Identify which cell holds the provided text, then report its [x, y] central coordinate. 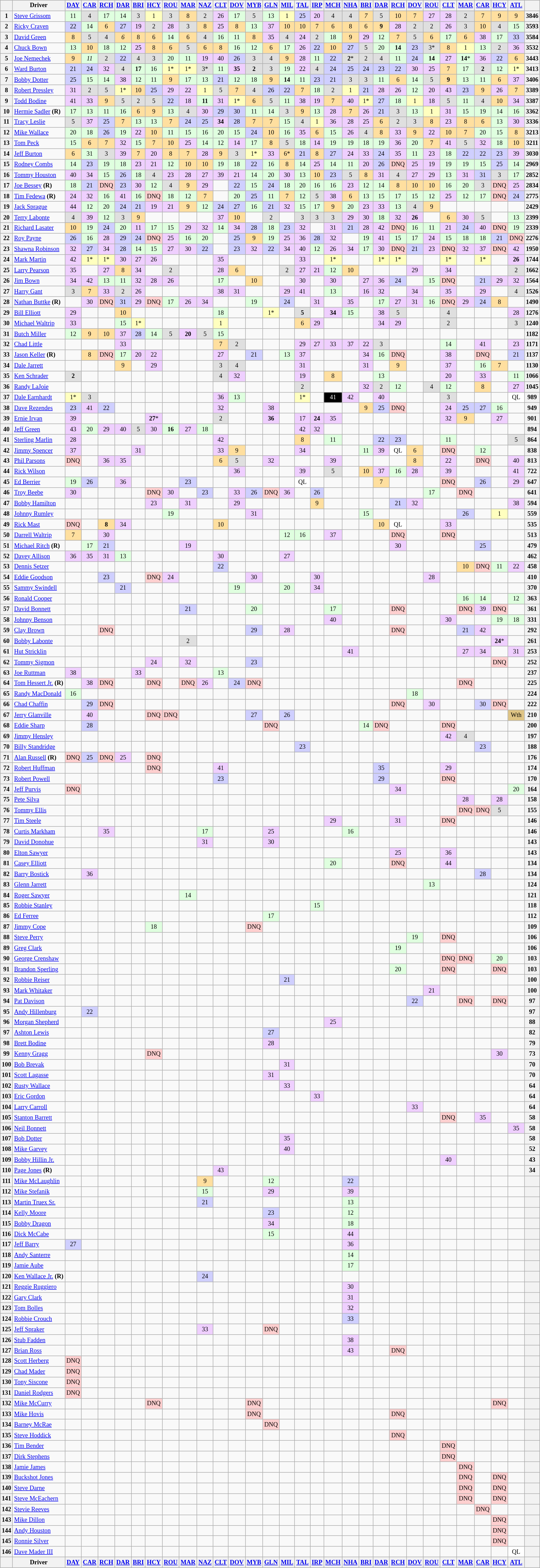
513 [532, 535]
2399 [532, 217]
Joe Bessey (R) [38, 186]
462 [532, 557]
89 [7, 948]
114 [7, 1213]
62 [7, 662]
Stub Fadden [38, 1340]
3846 [532, 16]
61 [7, 652]
53 [7, 567]
3593 [532, 27]
108 [7, 1150]
Jimmy Cope [38, 927]
3443 [532, 59]
410 [532, 577]
123 [7, 1308]
Harry Gant [38, 292]
90 [7, 958]
Tommy Sigmon [38, 662]
Barney McRae [38, 1424]
3413 [532, 69]
479 [532, 546]
331 [532, 620]
136 [7, 1446]
Steve Hoddick [38, 1435]
Jack Sprague [38, 207]
647 [532, 482]
46 [7, 493]
Mark Martin [38, 260]
Ronnie Silver [38, 1541]
Stevie Reeves [38, 1510]
3387 [532, 101]
Robert Powell [38, 779]
67 [7, 715]
253 [532, 652]
David Green [38, 37]
155 [532, 811]
3532 [532, 48]
117 [7, 1245]
110 [7, 1171]
Randy MacDonald [38, 694]
66 [7, 704]
14* [465, 59]
80 [7, 853]
1240 [532, 324]
Mike Hovis [38, 1414]
174 [532, 768]
Tommy Ellis [38, 811]
96 [7, 1023]
Brandon Sperling [38, 969]
3336 [532, 122]
Bob Brevak [38, 1064]
Davey Allison [38, 557]
Ronald Cooper [38, 598]
594 [532, 503]
200 [532, 726]
51 [7, 546]
55 [7, 588]
1490 [532, 302]
59 [7, 630]
69 [7, 736]
3362 [532, 111]
139 [7, 1478]
Casey Elliott [38, 863]
130 [7, 1383]
98 [7, 1044]
Andy Houston [38, 1531]
Roger Sawyer [38, 895]
1066 [532, 376]
Gary Clark [38, 1297]
Chad Chaffin [38, 704]
Darrell Waltrip [38, 535]
Steve Grissom [38, 16]
Dirk Stephens [38, 1456]
Jeff Barry [38, 1245]
188 [532, 747]
78 [7, 831]
87 [7, 927]
142 [7, 1510]
370 [532, 588]
Johnny Rumley [38, 514]
1137 [532, 355]
50 [7, 535]
138 [7, 1467]
Ken Schrader [38, 376]
Hut Stricklin [38, 652]
3406 [532, 80]
Joe Ruttman [38, 673]
94 [7, 1001]
Daniel Rodgers [38, 1393]
Phil Parsons [38, 461]
Wth [516, 715]
Kelly Moore [38, 1213]
George Crenshaw [38, 958]
56 [7, 598]
Richard Lasater [38, 228]
77 [7, 821]
3389 [532, 91]
99 [7, 1054]
3584 [532, 37]
158 [532, 800]
6* [287, 154]
Jeff Green [38, 429]
Ward Burton [38, 69]
Bobby Hillin Jr. [38, 1160]
722 [532, 471]
1182 [532, 334]
Ernie Irvan [38, 419]
2429 [532, 207]
128 [7, 1361]
144 [7, 1531]
Hermie Sadler (R) [38, 111]
Curtis Markham [38, 831]
Chad Mader [38, 1372]
Jeff Spraker [38, 1329]
49 [7, 525]
Bobby Labonte [38, 641]
1564 [532, 281]
1276 [532, 313]
135 [7, 1435]
131 [7, 1393]
222 [532, 704]
Kenny Gragg [38, 1054]
1171 [532, 344]
2969 [532, 164]
127 [7, 1351]
Scott Lagasse [38, 1075]
Michael Ritch (R) [38, 546]
989 [532, 397]
Randy LaJoie [38, 387]
458 [532, 567]
Robbie Crouch [38, 1319]
Tim Steele [38, 821]
Tom Peck [38, 143]
Robbie Reiser [38, 980]
Glenn Jarrett [38, 885]
2834 [532, 186]
Dick McCabe [38, 1234]
Ken Wallace Jr. (R) [38, 1277]
3211 [532, 143]
125 [7, 1329]
Pat Davison [38, 1001]
Bobby Dragon [38, 1223]
95 [7, 1012]
113 [7, 1202]
Brian Ross [38, 1351]
Clay Brown [38, 630]
Bill Elliott [38, 313]
93 [7, 990]
Scott Herberg [38, 1361]
Tom Hessert Jr. (R) [38, 684]
119 [7, 1266]
210 [532, 715]
Jeff Purvis [38, 790]
72 [7, 768]
Page Jones (R) [38, 1171]
Ed Berrier [38, 482]
197 [532, 736]
Ashton Lewis [38, 1033]
116 [7, 1234]
105 [7, 1118]
68 [7, 726]
Ricky Craven [38, 27]
47 [7, 503]
894 [532, 429]
75 [7, 800]
83 [7, 885]
Brett Bodine [38, 1044]
Mike Dillon [38, 1520]
120 [7, 1277]
292 [532, 630]
Rick Wilson [38, 471]
261 [532, 641]
85 [7, 906]
641 [532, 493]
Joe Nemechek [38, 59]
864 [532, 440]
1526 [532, 292]
Martin Truex Sr. [38, 1202]
122 [7, 1297]
Billy Standridge [38, 747]
176 [532, 758]
54 [7, 577]
60 [7, 641]
Reggie Ruggiero [38, 1287]
101 [7, 1075]
Eddie Goodson [38, 577]
Eric Gordon [38, 1096]
Jamie James [38, 1467]
Dennis Setzer [38, 567]
Rick Mast [38, 525]
363 [532, 598]
Eddie Sharp [38, 726]
361 [532, 609]
Mark Whitaker [38, 990]
Mike McCurry [38, 1404]
Robert Pressley [38, 91]
Ed Ferree [38, 917]
3213 [532, 132]
81 [7, 863]
Mike McLaughlin [38, 1181]
1662 [532, 270]
170 [532, 779]
107 [7, 1139]
48 [7, 514]
Dave Mader III [38, 1552]
104 [7, 1107]
Shawna Robinson [38, 249]
45 [7, 482]
Jeff Burton [38, 154]
Michael Waltrip [38, 324]
Chuck Bown [38, 48]
141 [7, 1499]
252 [532, 662]
Steve McEachern [38, 1499]
Buckshot Jones [38, 1478]
71 [7, 758]
1045 [532, 387]
111 [7, 1181]
Morgan Shepherd [38, 1023]
2339 [532, 228]
Roy Payne [38, 238]
Dave Rezendes [38, 408]
137 [7, 1456]
949 [532, 408]
Troy Beebe [38, 493]
Elton Sawyer [38, 853]
Mike Stefanik [38, 1191]
Neil Bonnett [38, 1128]
74 [7, 790]
102 [7, 1086]
Bobby Dotter [38, 80]
237 [532, 673]
Steve Perry [38, 937]
Jerry Glanville [38, 715]
Stanton Barrett [38, 1118]
133 [7, 1414]
David Donohue [38, 842]
Bobby Hamilton [38, 503]
Robert Huffman [38, 768]
Barry Bostick [38, 874]
838 [532, 451]
Mike Wallace [38, 132]
813 [532, 461]
145 [7, 1541]
Chad Little [38, 344]
535 [532, 525]
164 [532, 790]
132 [7, 1404]
126 [7, 1340]
76 [7, 811]
Mike Garvey [38, 1150]
2* [351, 59]
115 [7, 1223]
Dale Jarrett [38, 365]
3030 [532, 154]
Tom Bolles [38, 1308]
Larry Carroll [38, 1107]
2852 [532, 175]
Greg Clark [38, 948]
Jason Keller (R) [38, 355]
Tommy Houston [38, 175]
84 [7, 895]
Jimmy Spencer [38, 451]
Tim Bender [38, 1446]
91 [7, 969]
Tracy Leslie [38, 122]
140 [7, 1488]
1744 [532, 260]
Jimmy Hensley [38, 736]
David Bonnett [38, 609]
1950 [532, 249]
225 [532, 684]
Rodney Combs [38, 164]
63 [7, 673]
Todd Bodine [38, 101]
1130 [532, 365]
901 [532, 419]
Terry Labonte [38, 217]
Butch Miller [38, 334]
Larry Pearson [38, 270]
27* [154, 419]
Johnny Benson [38, 620]
Steve Darne [38, 1488]
Nathan Buttke (R) [38, 302]
2775 [532, 197]
Rusty Wallace [38, 1086]
Sammy Swindell [38, 588]
Bob Dotter [38, 1139]
2276 [532, 238]
Tony Siscone [38, 1383]
Dale Earnhardt [38, 397]
92 [7, 980]
Jamie Aube [38, 1266]
Jim Bown [38, 281]
Andy Santerre [38, 1255]
65 [7, 694]
224 [532, 694]
Tim Fedewa (R) [38, 197]
559 [532, 514]
Pete Silva [38, 800]
129 [7, 1372]
Andy Hillenburg [38, 1012]
86 [7, 917]
Alan Russell (R) [38, 758]
Robbie Stanley [38, 906]
24* [499, 641]
57 [7, 609]
Sterling Marlin [38, 440]
